For the text-containing cell, return its midpoint in (x, y) coordinate format. 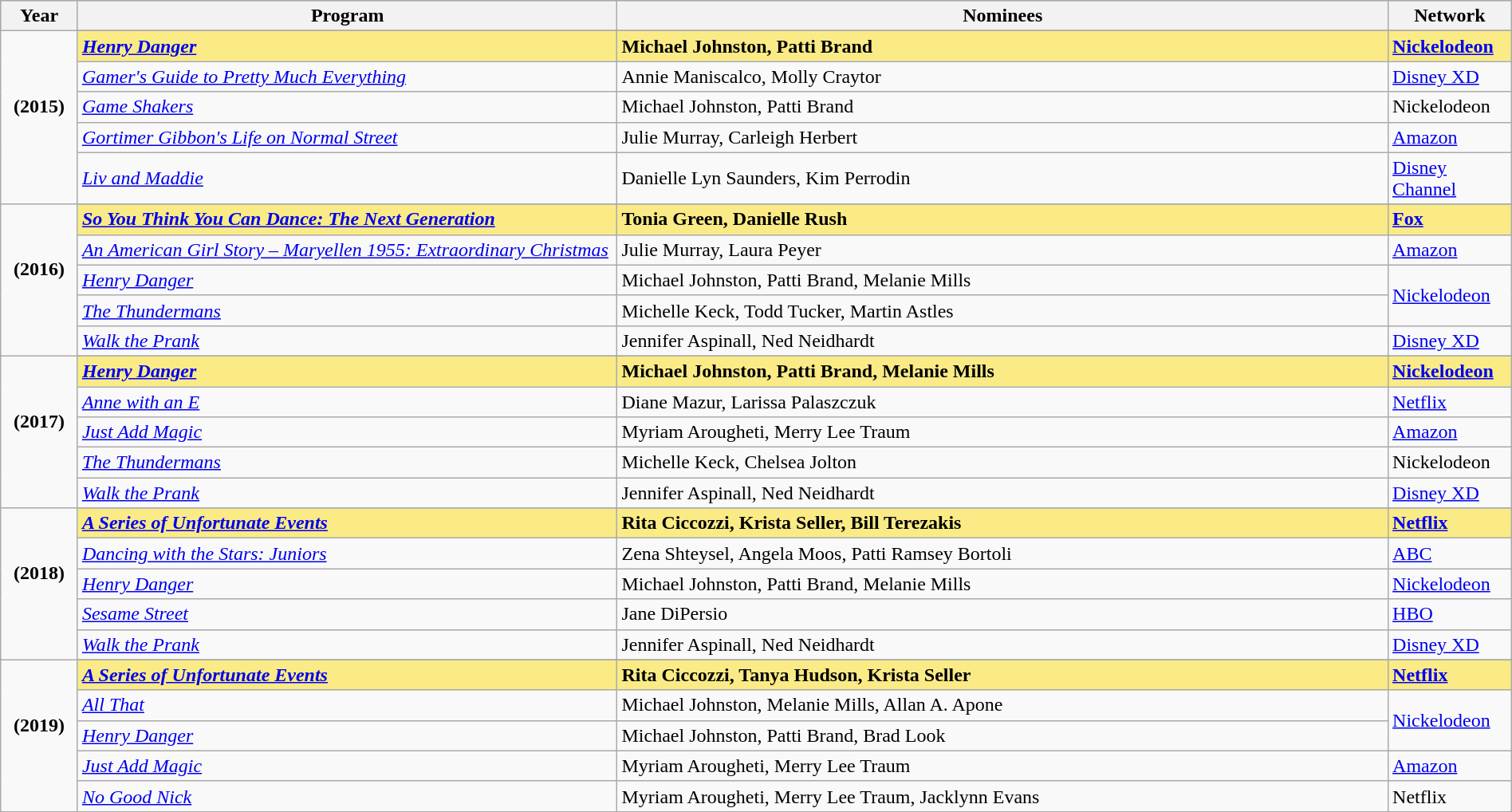
Michael Johnston, Patti Brand, Brad Look (1003, 735)
(2015) (40, 118)
No Good Nick (348, 796)
Annie Maniscalco, Molly Craytor (1003, 77)
Zena Shteysel, Angela Moos, Patti Ramsey Bortoli (1003, 554)
Gortimer Gibbon's Life on Normal Street (348, 137)
Michelle Keck, Chelsea Jolton (1003, 463)
Sesame Street (348, 614)
HBO (1450, 614)
Disney Channel (1450, 179)
Liv and Maddie (348, 179)
Rita Ciccozzi, Tanya Hudson, Krista Seller (1003, 675)
Nominees (1003, 16)
Julie Murray, Carleigh Herbert (1003, 137)
Julie Murray, Laura Peyer (1003, 250)
ABC (1450, 554)
Anne with an E (348, 401)
Michael Johnston, Melanie Mills, Allan A. Apone (1003, 705)
Rita Ciccozzi, Krista Seller, Bill Terezakis (1003, 523)
So You Think You Can Dance: The Next Generation (348, 219)
Fox (1450, 219)
Gamer's Guide to Pretty Much Everything (348, 77)
(2017) (40, 432)
Diane Mazur, Larissa Palaszczuk (1003, 401)
(2016) (40, 280)
Year (40, 16)
Michelle Keck, Todd Tucker, Martin Astles (1003, 310)
All That (348, 705)
Network (1450, 16)
Myriam Arougheti, Merry Lee Traum, Jacklynn Evans (1003, 796)
Dancing with the Stars: Juniors (348, 554)
Jane DiPersio (1003, 614)
(2019) (40, 735)
An American Girl Story – Maryellen 1955: Extraordinary Christmas (348, 250)
Game Shakers (348, 107)
(2018) (40, 584)
Tonia Green, Danielle Rush (1003, 219)
Danielle Lyn Saunders, Kim Perrodin (1003, 179)
Program (348, 16)
